Search for the cell housing the specified text and yield its [X, Y] center coordinate. 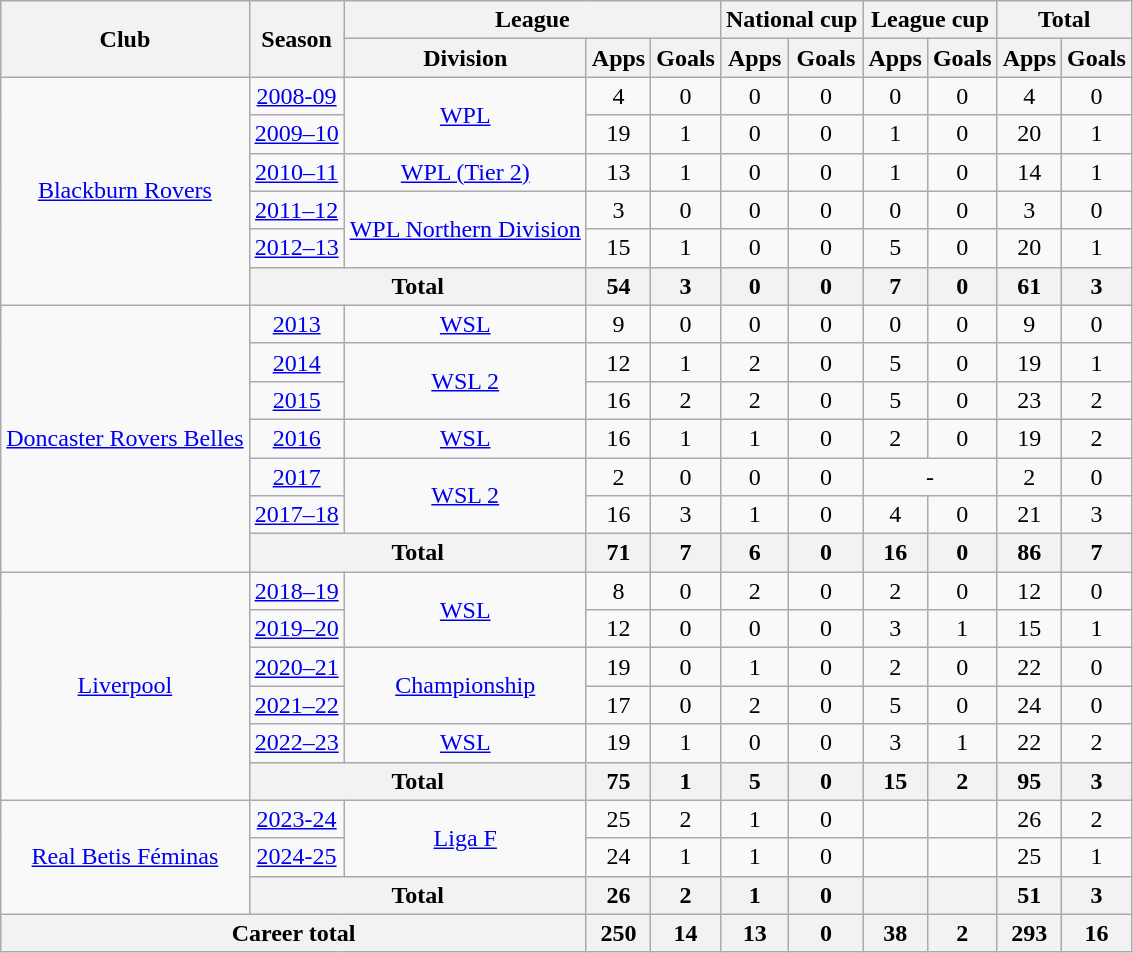
71 [618, 553]
Career total [294, 933]
Championship [465, 686]
2018–19 [296, 591]
8 [618, 591]
WPL [465, 115]
Liga F [465, 838]
2021–22 [296, 705]
17 [618, 705]
WPL Northern Division [465, 229]
Doncaster Rovers Belles [125, 438]
51 [1029, 895]
2017 [296, 477]
250 [618, 933]
2023-24 [296, 819]
Blackburn Rovers [125, 191]
2010–11 [296, 172]
75 [618, 781]
2012–13 [296, 248]
2024-25 [296, 857]
Real Betis Féminas [125, 857]
2011–12 [296, 210]
League [532, 20]
National cup [791, 20]
Club [125, 39]
54 [618, 286]
WPL (Tier 2) [465, 172]
Season [296, 39]
2016 [296, 438]
- [930, 477]
Liverpool [125, 686]
2009–10 [296, 134]
86 [1029, 553]
2008-09 [296, 96]
23 [1029, 400]
2013 [296, 324]
21 [1029, 515]
6 [754, 553]
2020–21 [296, 667]
95 [1029, 781]
61 [1029, 286]
293 [1029, 933]
2014 [296, 362]
2022–23 [296, 743]
Division [465, 58]
2015 [296, 400]
2019–20 [296, 629]
38 [895, 933]
2017–18 [296, 515]
League cup [930, 20]
